Pinpoint the cell where the given text exists, returning its [x, y] midpoint coordinate. 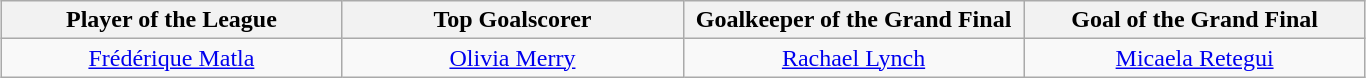
Top Goalscorer [512, 20]
Micaela Retegui [1194, 58]
Rachael Lynch [854, 58]
Goal of the Grand Final [1194, 20]
Player of the League [172, 20]
Olivia Merry [512, 58]
Goalkeeper of the Grand Final [854, 20]
Frédérique Matla [172, 58]
